For the text-containing cell, return its midpoint in (X, Y) coordinate format. 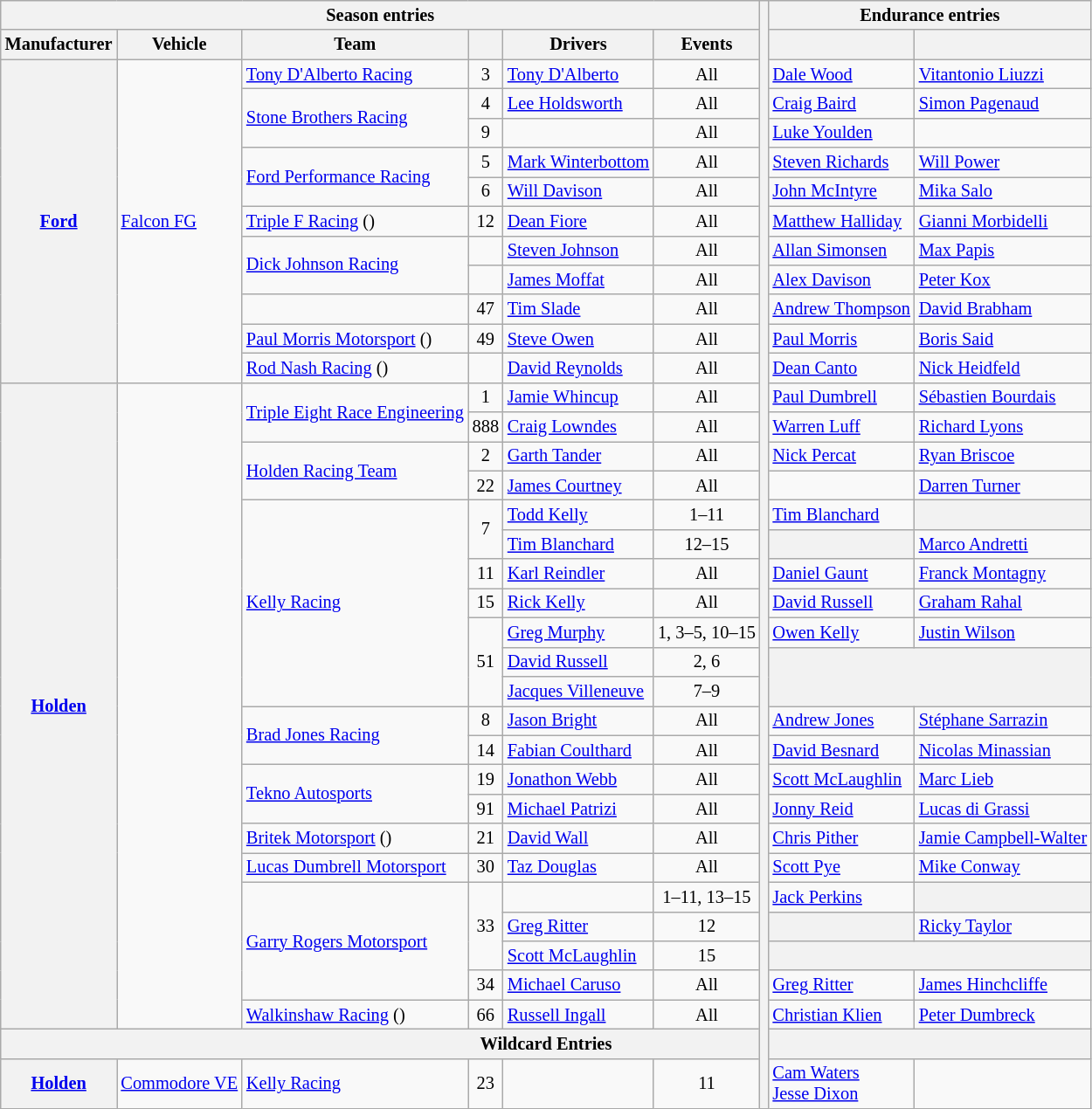
Events (707, 45)
66 (486, 1015)
Scott Pye (842, 867)
Lucas Dumbrell Motorsport (355, 867)
Daniel Gaunt (842, 574)
David Reynolds (578, 368)
Richard Lyons (1003, 427)
34 (486, 985)
Britek Motorsport () (355, 838)
Andrew Thompson (842, 309)
Falcon FG (180, 221)
Rod Nash Racing () (355, 368)
Graham Rahal (1003, 603)
Simon Pagenaud (1003, 103)
Taz Douglas (578, 867)
Drivers (578, 45)
Endurance entries (930, 15)
888 (486, 427)
Holden Racing Team (355, 470)
Stone Brothers Racing (355, 117)
Paul Dumbrell (842, 397)
Darren Turner (1003, 486)
Mika Salo (1003, 191)
Nick Heidfeld (1003, 368)
Jonathon Webb (578, 779)
Lucas di Grassi (1003, 809)
22 (486, 486)
Steven Johnson (578, 251)
Peter Kox (1003, 279)
Vehicle (180, 45)
7 (486, 529)
Marc Lieb (1003, 779)
Franck Montagny (1003, 574)
1, 3–5, 10–15 (707, 632)
7–9 (707, 691)
David Besnard (842, 750)
Michael Patrizi (578, 809)
Dean Fiore (578, 221)
47 (486, 309)
Todd Kelly (578, 514)
Will Power (1003, 162)
Triple F Racing () (355, 221)
Mark Winterbottom (578, 162)
Tony D'Alberto (578, 74)
Garth Tander (578, 456)
21 (486, 838)
12–15 (707, 544)
Christian Klien (842, 1015)
David Wall (578, 838)
Jamie Campbell-Walter (1003, 838)
Lee Holdsworth (578, 103)
49 (486, 339)
Paul Morris (842, 339)
Garry Rogers Motorsport (355, 941)
Season entries (381, 15)
Tim Slade (578, 309)
19 (486, 779)
Steve Owen (578, 339)
Jacques Villeneuve (578, 691)
Rick Kelly (578, 603)
Karl Reindler (578, 574)
Andrew Jones (842, 720)
Dick Johnson Racing (355, 265)
Sébastien Bourdais (1003, 397)
Jonny Reid (842, 809)
2, 6 (707, 662)
Owen Kelly (842, 632)
Chris Pither (842, 838)
Manufacturer (59, 45)
33 (486, 926)
Steven Richards (842, 162)
John McIntyre (842, 191)
Marco Andretti (1003, 544)
Dale Wood (842, 74)
Vitantonio Liuzzi (1003, 74)
Stéphane Sarrazin (1003, 720)
Ford Performance Racing (355, 176)
Commodore VE (180, 1084)
Boris Said (1003, 339)
6 (486, 191)
Fabian Coulthard (578, 750)
Warren Luff (842, 427)
Michael Caruso (578, 985)
Jack Perkins (842, 897)
Jason Bright (578, 720)
Cam Waters Jesse Dixon (842, 1084)
Alex Davison (842, 279)
2 (486, 456)
Paul Morris Motorsport () (355, 339)
51 (486, 662)
Luke Youlden (842, 133)
91 (486, 809)
Wildcard Entries (546, 1044)
Nicolas Minassian (1003, 750)
James Moffat (578, 279)
Jamie Whincup (578, 397)
1–11, 13–15 (707, 897)
Justin Wilson (1003, 632)
Brad Jones Racing (355, 735)
Greg Murphy (578, 632)
Dean Canto (842, 368)
Craig Baird (842, 103)
4 (486, 103)
Ricky Taylor (1003, 926)
8 (486, 720)
Ford (59, 221)
1–11 (707, 514)
14 (486, 750)
Tekno Autosports (355, 793)
5 (486, 162)
Ryan Briscoe (1003, 456)
David Brabham (1003, 309)
3 (486, 74)
Will Davison (578, 191)
Russell Ingall (578, 1015)
James Hinchcliffe (1003, 985)
Gianni Morbidelli (1003, 221)
Team (355, 45)
Mike Conway (1003, 867)
30 (486, 867)
James Courtney (578, 486)
Craig Lowndes (578, 427)
23 (486, 1084)
Triple Eight Race Engineering (355, 412)
9 (486, 133)
Allan Simonsen (842, 251)
Walkinshaw Racing () (355, 1015)
Peter Dumbreck (1003, 1015)
Nick Percat (842, 456)
1 (486, 397)
Tony D'Alberto Racing (355, 74)
Matthew Halliday (842, 221)
Max Papis (1003, 251)
